Determine the [X, Y] coordinate at the center of the cell enclosing the given text.  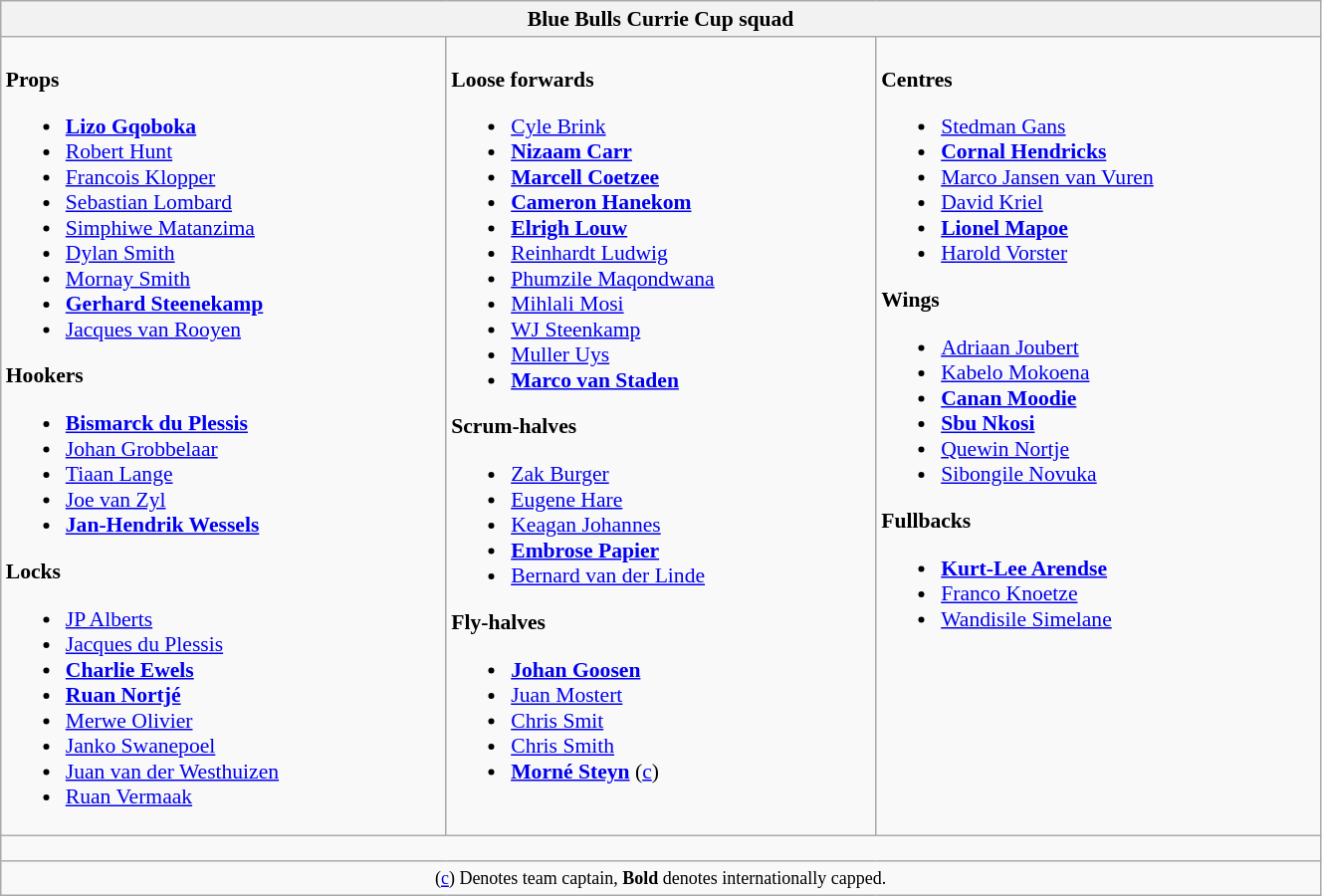
Blue Bulls Currie Cup squad [661, 19]
